Identify which cell holds the provided text, then report its (X, Y) central coordinate. 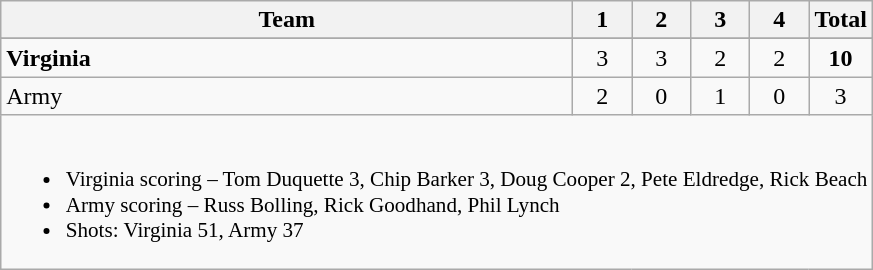
4 (780, 20)
Army (287, 96)
Team (287, 20)
Total (841, 20)
Virginia (287, 58)
10 (841, 58)
